Detect which cell encompasses the target text, then output its [x, y] center coordinate. 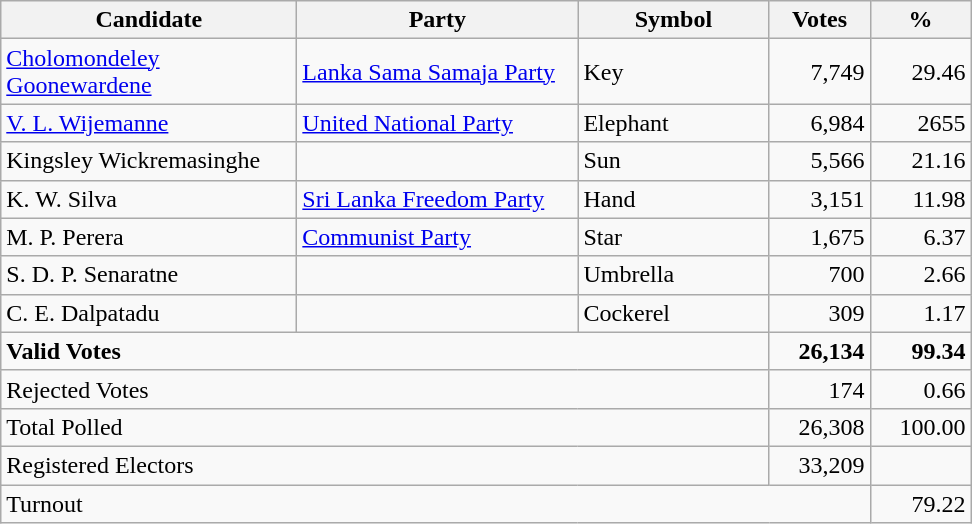
Party [438, 20]
Key [674, 72]
26,308 [820, 427]
100.00 [920, 427]
Elephant [674, 123]
Registered Electors [385, 465]
Votes [820, 20]
S. D. P. Senaratne [149, 275]
Star [674, 237]
33,209 [820, 465]
Rejected Votes [385, 389]
11.98 [920, 199]
700 [820, 275]
7,749 [820, 72]
Cockerel [674, 313]
United National Party [438, 123]
99.34 [920, 351]
2.66 [920, 275]
Candidate [149, 20]
Turnout [436, 503]
M. P. Perera [149, 237]
309 [820, 313]
V. L. Wijemanne [149, 123]
Communist Party [438, 237]
K. W. Silva [149, 199]
Symbol [674, 20]
6,984 [820, 123]
Kingsley Wickremasinghe [149, 161]
1,675 [820, 237]
26,134 [820, 351]
0.66 [920, 389]
29.46 [920, 72]
Sun [674, 161]
5,566 [820, 161]
2655 [920, 123]
Cholomondeley Goonewardene [149, 72]
6.37 [920, 237]
79.22 [920, 503]
Lanka Sama Samaja Party [438, 72]
1.17 [920, 313]
174 [820, 389]
Umbrella [674, 275]
21.16 [920, 161]
Hand [674, 199]
C. E. Dalpatadu [149, 313]
Sri Lanka Freedom Party [438, 199]
Total Polled [385, 427]
% [920, 20]
3,151 [820, 199]
Valid Votes [385, 351]
